Capture the cell that displays the provided text and extract its (x, y) central coordinate. 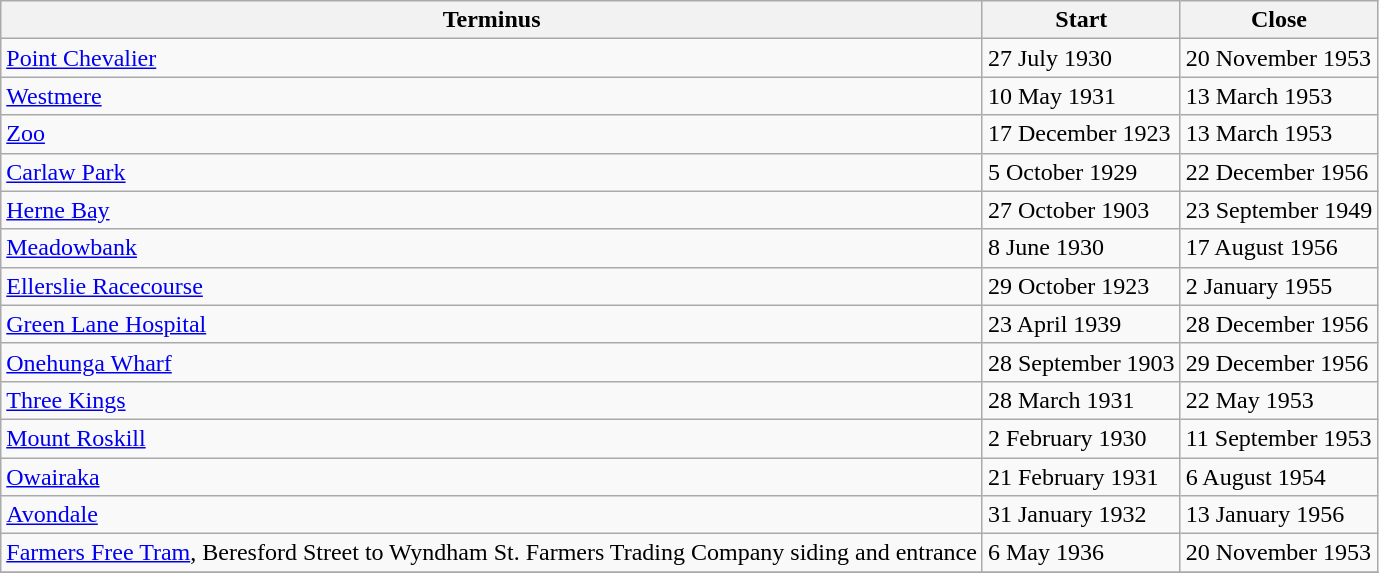
Start (1081, 20)
29 October 1923 (1081, 286)
29 December 1956 (1279, 362)
Close (1279, 20)
Point Chevalier (492, 58)
17 December 1923 (1081, 134)
23 September 1949 (1279, 210)
22 December 1956 (1279, 172)
Farmers Free Tram, Beresford Street to Wyndham St. Farmers Trading Company siding and entrance (492, 553)
23 April 1939 (1081, 324)
28 March 1931 (1081, 400)
2 February 1930 (1081, 438)
Onehunga Wharf (492, 362)
28 September 1903 (1081, 362)
2 January 1955 (1279, 286)
11 September 1953 (1279, 438)
17 August 1956 (1279, 248)
21 February 1931 (1081, 477)
31 January 1932 (1081, 515)
8 June 1930 (1081, 248)
6 August 1954 (1279, 477)
Ellerslie Racecourse (492, 286)
Terminus (492, 20)
Zoo (492, 134)
Mount Roskill (492, 438)
13 January 1956 (1279, 515)
Westmere (492, 96)
Three Kings (492, 400)
Herne Bay (492, 210)
28 December 1956 (1279, 324)
Owairaka (492, 477)
27 July 1930 (1081, 58)
Avondale (492, 515)
Carlaw Park (492, 172)
22 May 1953 (1279, 400)
6 May 1936 (1081, 553)
5 October 1929 (1081, 172)
Green Lane Hospital (492, 324)
27 October 1903 (1081, 210)
10 May 1931 (1081, 96)
Meadowbank (492, 248)
